Find where the given text appears and provide that cell's center as [x, y] coordinate. 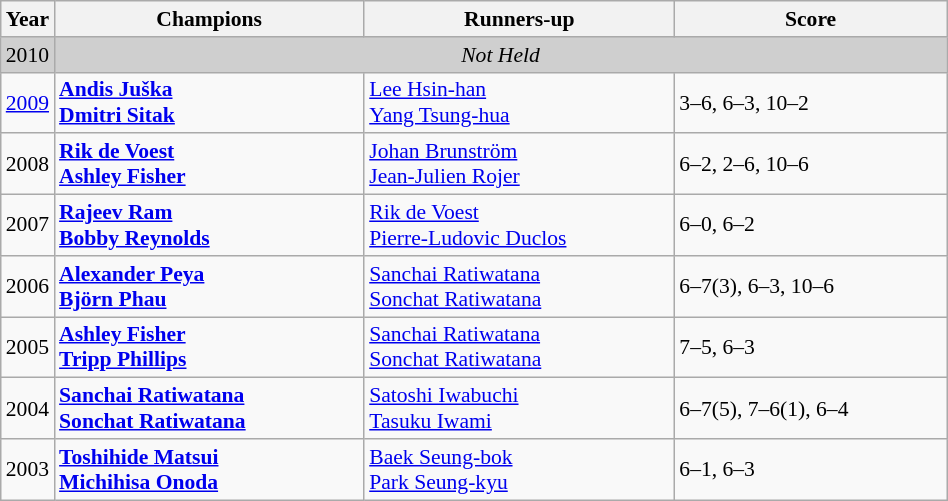
3–6, 6–3, 10–2 [810, 102]
2009 [28, 102]
Year [28, 19]
2010 [28, 55]
Champions [209, 19]
Rajeev Ram Bobby Reynolds [209, 226]
2003 [28, 470]
6–0, 6–2 [810, 226]
Not Held [500, 55]
Andis Juška Dmitri Sitak [209, 102]
6–2, 2–6, 10–6 [810, 164]
6–1, 6–3 [810, 470]
Runners-up [519, 19]
Rik de Voest Pierre-Ludovic Duclos [519, 226]
Baek Seung-bok Park Seung-kyu [519, 470]
6–7(5), 7–6(1), 6–4 [810, 408]
Johan Brunström Jean-Julien Rojer [519, 164]
7–5, 6–3 [810, 348]
2007 [28, 226]
2008 [28, 164]
Rik de Voest Ashley Fisher [209, 164]
2006 [28, 286]
2005 [28, 348]
Toshihide Matsui Michihisa Onoda [209, 470]
Alexander Peya Björn Phau [209, 286]
Score [810, 19]
Ashley Fisher Tripp Phillips [209, 348]
Lee Hsin-han Yang Tsung-hua [519, 102]
6–7(3), 6–3, 10–6 [810, 286]
2004 [28, 408]
Satoshi Iwabuchi Tasuku Iwami [519, 408]
